Pinpoint the cell where the given text exists, returning its (x, y) midpoint coordinate. 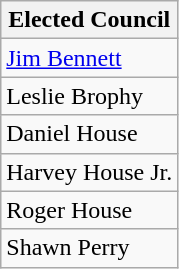
Elected Council (90, 20)
Shawn Perry (90, 248)
Daniel House (90, 134)
Leslie Brophy (90, 96)
Jim Bennett (90, 58)
Harvey House Jr. (90, 172)
Roger House (90, 210)
